Return (x, y) of the center of cell containing provided text 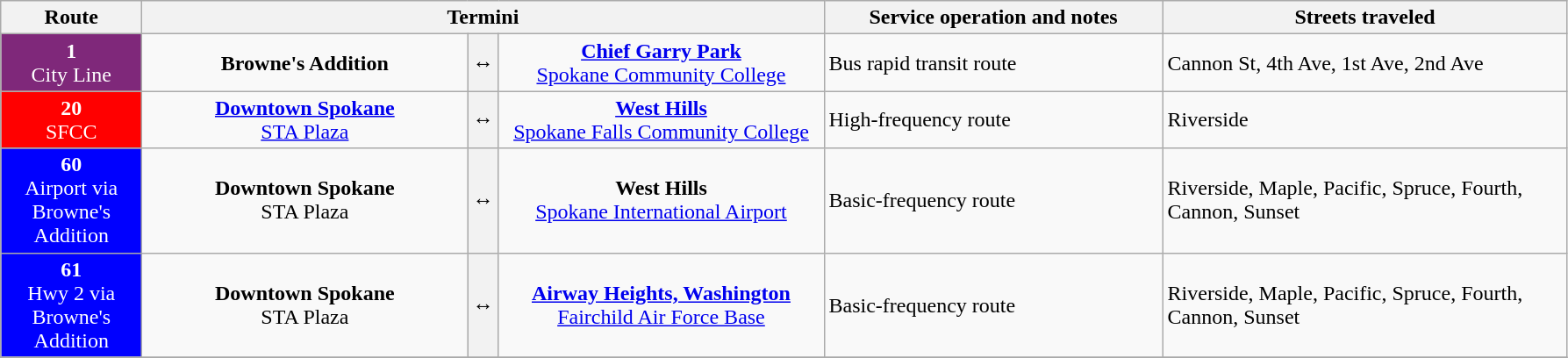
Streets traveled (1365, 18)
Browne's Addition (305, 63)
Service operation and notes (993, 18)
61Hwy 2 via Browne's Addition (72, 305)
Airway Heights, WashingtonFairchild Air Force Base (662, 305)
Termini (483, 18)
West HillsSpokane Falls Community College (662, 119)
Cannon St, 4th Ave, 1st Ave, 2nd Ave (1365, 63)
20SFCC (72, 119)
Riverside (1365, 119)
60Airport via Browne's Addition (72, 200)
1City Line (72, 63)
Bus rapid transit route (993, 63)
Route (72, 18)
West HillsSpokane International Airport (662, 200)
Chief Garry ParkSpokane Community College (662, 63)
High-frequency route (993, 119)
